Return the [X, Y] coordinate for the center point of the cell that contains the specified text.  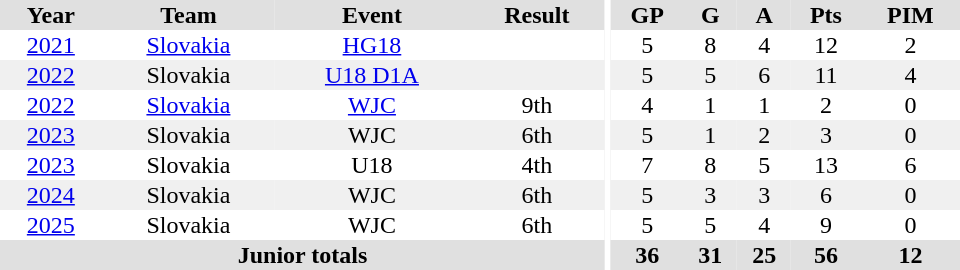
Team [189, 15]
Event [372, 15]
4th [537, 165]
2025 [51, 225]
U18 D1A [372, 75]
36 [647, 255]
Pts [826, 15]
56 [826, 255]
A [764, 15]
Year [51, 15]
PIM [910, 15]
GP [647, 15]
HG18 [372, 45]
2024 [51, 195]
G [710, 15]
Result [537, 15]
2021 [51, 45]
13 [826, 165]
9 [826, 225]
U18 [372, 165]
31 [710, 255]
25 [764, 255]
11 [826, 75]
Junior totals [302, 255]
7 [647, 165]
9th [537, 105]
